For the text-containing cell, return its midpoint in [X, Y] coordinate format. 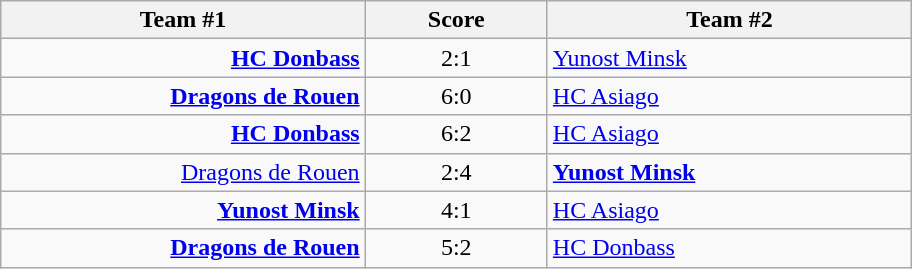
Team #1 [183, 20]
2:1 [456, 58]
Score [456, 20]
6:2 [456, 134]
Team #2 [729, 20]
4:1 [456, 210]
2:4 [456, 172]
5:2 [456, 248]
6:0 [456, 96]
